Capture the cell that displays the provided text and extract its [X, Y] central coordinate. 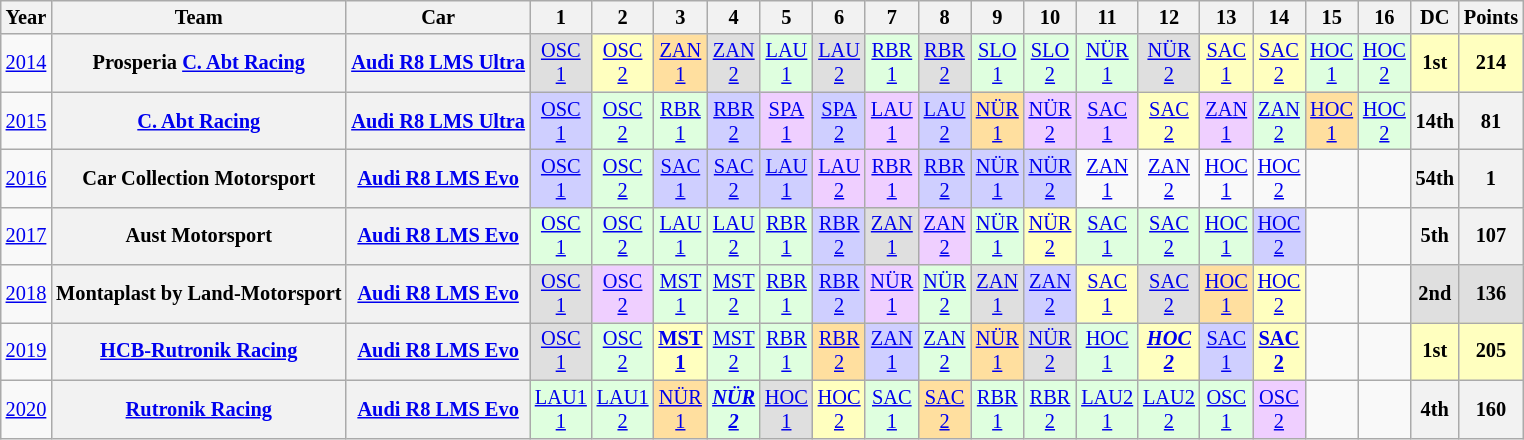
DC [1435, 17]
2015 [26, 121]
2 [623, 17]
9 [998, 17]
Montaplast by Land-Motorsport [198, 294]
2018 [26, 294]
2020 [26, 409]
LAU11 [561, 409]
Rutronik Racing [198, 409]
LAU12 [623, 409]
54th [1435, 178]
Year [26, 17]
2014 [26, 63]
13 [1226, 17]
Car [438, 17]
C. Abt Racing [198, 121]
5th [1435, 236]
2017 [26, 236]
14 [1280, 17]
4 [734, 17]
14th [1435, 121]
214 [1491, 63]
LAU21 [1107, 409]
SPA1 [786, 121]
2016 [26, 178]
16 [1384, 17]
2nd [1435, 294]
10 [1050, 17]
2019 [26, 351]
SLO2 [1050, 63]
107 [1491, 236]
7 [892, 17]
136 [1491, 294]
Aust Motorsport [198, 236]
5 [786, 17]
Car Collection Motorsport [198, 178]
205 [1491, 351]
Team [198, 17]
6 [840, 17]
SPA2 [840, 121]
81 [1491, 121]
4th [1435, 409]
Points [1491, 17]
LAU22 [1169, 409]
HCB-Rutronik Racing [198, 351]
Prosperia C. Abt Racing [198, 63]
15 [1332, 17]
11 [1107, 17]
3 [680, 17]
SLO1 [998, 63]
8 [944, 17]
160 [1491, 409]
12 [1169, 17]
